Detect which cell encompasses the target text, then output its (X, Y) center coordinate. 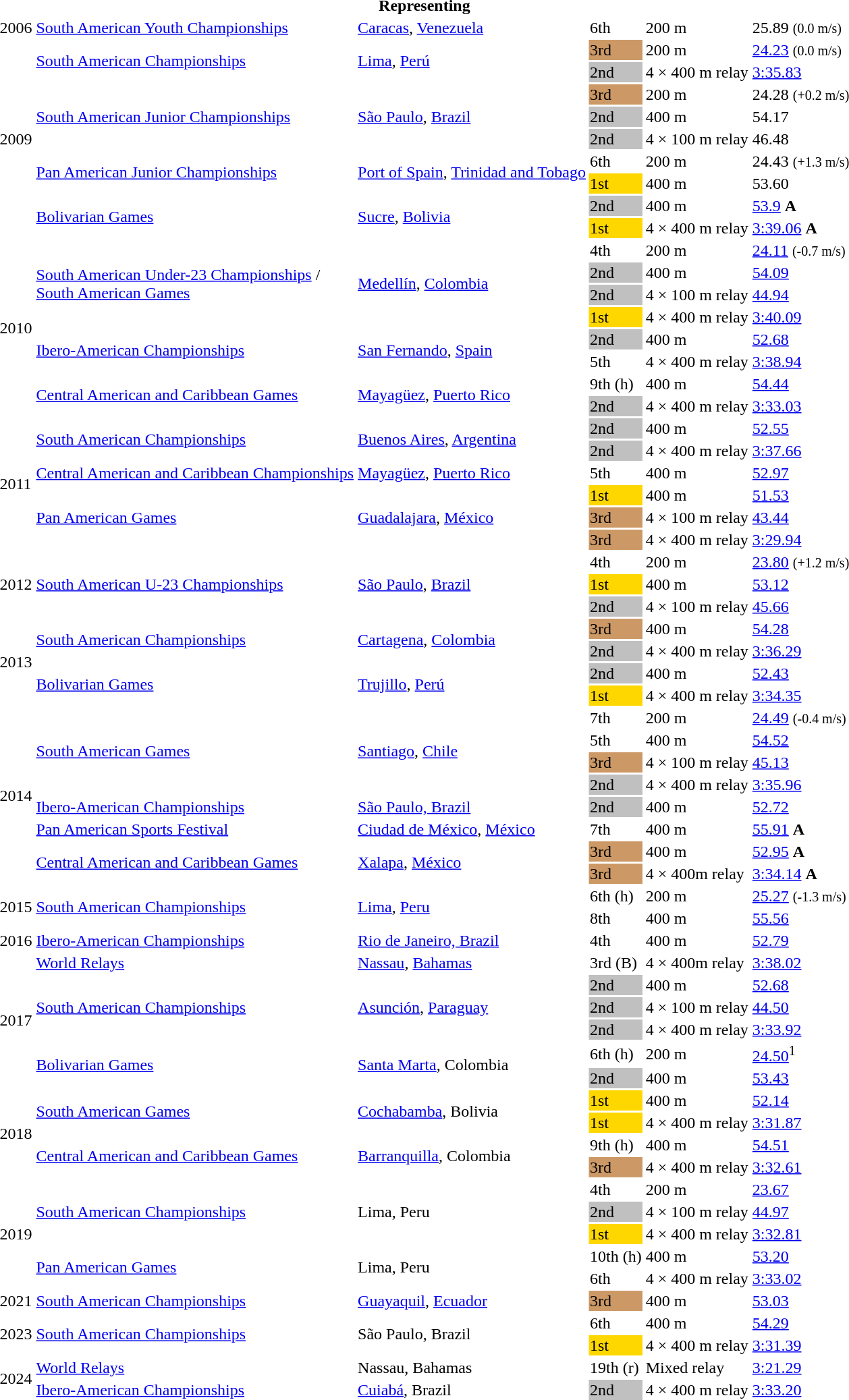
Guadalajara, México (472, 517)
Barranquilla, Colombia (472, 1156)
3rd (B) (615, 963)
Santa Marta, Colombia (472, 1065)
Rio de Janeiro, Brazil (472, 941)
South American U-23 Championships (195, 584)
Asunción, Paraguay (472, 1007)
19th (r) (615, 1368)
Pan American Sports Festival (195, 829)
Ciudad de México, México (472, 829)
Medellín, Colombia (472, 283)
Central American and Caribbean Championships (195, 473)
Trujillo, Perú (472, 684)
San Fernando, Spain (472, 351)
Sucre, Bolivia (472, 217)
Guayaquil, Ecuador (472, 1301)
South American Under-23 Championships / South American Games (195, 283)
Cartagena, Colombia (472, 640)
Xalapa, México (472, 862)
Santiago, Chile (472, 752)
Cochabamba, Bolivia (472, 1112)
Port of Spain, Trinidad and Tobago (472, 173)
8th (615, 918)
Lima, Perú (472, 61)
Cuiabá, Brazil (472, 1390)
South American Youth Championships (195, 28)
Pan American Junior Championships (195, 173)
Mixed relay (696, 1368)
South American Junior Championships (195, 117)
Buenos Aires, Argentina (472, 440)
Caracas, Venezuela (472, 28)
10th (h) (615, 1256)
